Return the (x, y) coordinate for the center point of the cell that contains the specified text.  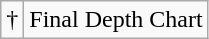
† (12, 20)
Final Depth Chart (116, 20)
